For the text-containing cell, return its midpoint in [x, y] coordinate format. 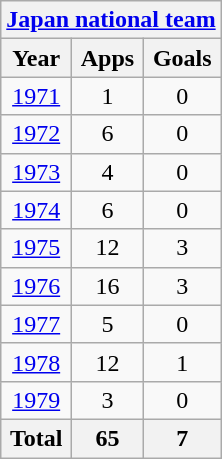
1977 [36, 324]
7 [182, 438]
Japan national team [111, 20]
1976 [36, 286]
5 [108, 324]
1978 [36, 362]
16 [108, 286]
1971 [36, 96]
Year [36, 58]
Goals [182, 58]
4 [108, 172]
Total [36, 438]
1979 [36, 400]
1974 [36, 210]
65 [108, 438]
1975 [36, 248]
1972 [36, 134]
Apps [108, 58]
1973 [36, 172]
